Extract the (X, Y) coordinate from the center of the cell holding the provided text.  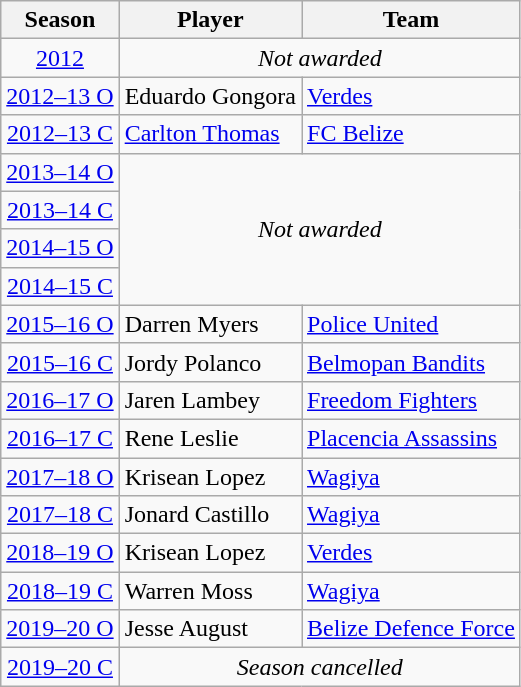
FC Belize (412, 134)
Season (60, 20)
Police United (412, 324)
2019–20 C (60, 667)
Jordy Polanco (210, 362)
Player (210, 20)
2014–15 C (60, 286)
2012–13 C (60, 134)
Jaren Lambey (210, 400)
Team (412, 20)
2014–15 O (60, 248)
Freedom Fighters (412, 400)
2015–16 C (60, 362)
2013–14 O (60, 172)
Placencia Assassins (412, 438)
2016–17 C (60, 438)
Belmopan Bandits (412, 362)
2019–20 O (60, 629)
2013–14 C (60, 210)
Carlton Thomas (210, 134)
2018–19 O (60, 553)
2018–19 C (60, 591)
2017–18 C (60, 515)
Darren Myers (210, 324)
Belize Defence Force (412, 629)
2016–17 O (60, 400)
2015–16 O (60, 324)
2012–13 O (60, 96)
Warren Moss (210, 591)
Jesse August (210, 629)
Eduardo Gongora (210, 96)
Jonard Castillo (210, 515)
2017–18 O (60, 477)
Season cancelled (320, 667)
Rene Leslie (210, 438)
2012 (60, 58)
